Return (x, y) of the center of cell containing provided text 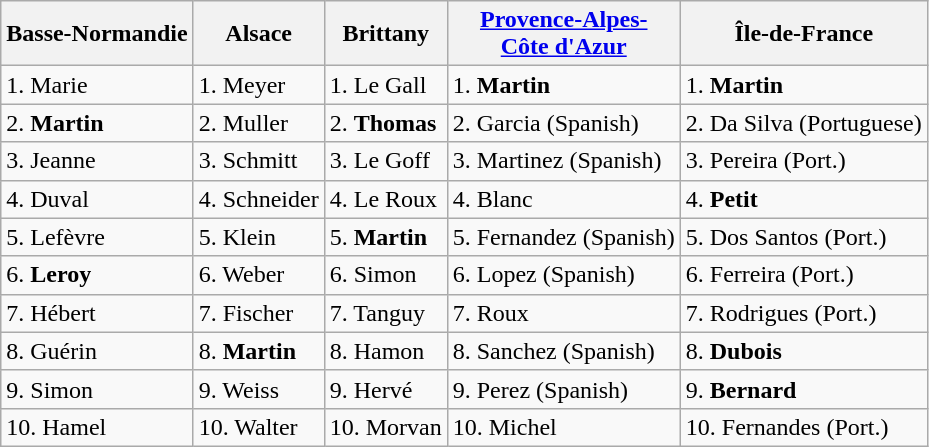
2. Thomas (386, 123)
6. Simon (386, 275)
8. Hamon (386, 351)
1. Meyer (258, 85)
3. Schmitt (258, 161)
9. Hervé (386, 389)
3. Pereira (Port.) (804, 161)
7. Fischer (258, 313)
9. Simon (97, 389)
3. Jeanne (97, 161)
9. Bernard (804, 389)
7. Rodrigues (Port.) (804, 313)
2. Da Silva (Portuguese) (804, 123)
Basse-Normandie (97, 34)
10. Hamel (97, 427)
9. Perez (Spanish) (564, 389)
5. Dos Santos (Port.) (804, 237)
3. Martinez (Spanish) (564, 161)
2. Martin (97, 123)
Alsace (258, 34)
6. Lopez (Spanish) (564, 275)
1. Le Gall (386, 85)
6. Ferreira (Port.) (804, 275)
10. Fernandes (Port.) (804, 427)
4. Schneider (258, 199)
Brittany (386, 34)
4. Duval (97, 199)
8. Dubois (804, 351)
7. Tanguy (386, 313)
3. Le Goff (386, 161)
5. Klein (258, 237)
Île-de-France (804, 34)
8. Sanchez (Spanish) (564, 351)
2. Garcia (Spanish) (564, 123)
Provence-Alpes-Côte d'Azur (564, 34)
5. Martin (386, 237)
4. Petit (804, 199)
8. Guérin (97, 351)
7. Hébert (97, 313)
8. Martin (258, 351)
9. Weiss (258, 389)
5. Fernandez (Spanish) (564, 237)
2. Muller (258, 123)
6. Weber (258, 275)
4. Blanc (564, 199)
6. Leroy (97, 275)
10. Morvan (386, 427)
10. Walter (258, 427)
10. Michel (564, 427)
1. Marie (97, 85)
4. Le Roux (386, 199)
5. Lefèvre (97, 237)
7. Roux (564, 313)
